Find where the given text appears and provide that cell's center as [X, Y] coordinate. 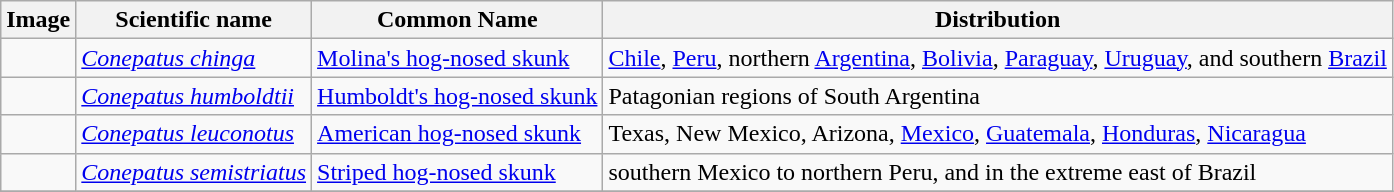
Conepatus semistriatus [194, 172]
Scientific name [194, 20]
Image [38, 20]
Striped hog-nosed skunk [458, 172]
Distribution [998, 20]
Texas, New Mexico, Arizona, Mexico, Guatemala, Honduras, Nicaragua [998, 134]
Conepatus leuconotus [194, 134]
Patagonian regions of South Argentina [998, 96]
Humboldt's hog-nosed skunk [458, 96]
Common Name [458, 20]
American hog-nosed skunk [458, 134]
southern Mexico to northern Peru, and in the extreme east of Brazil [998, 172]
Conepatus humboldtii [194, 96]
Chile, Peru, northern Argentina, Bolivia, Paraguay, Uruguay, and southern Brazil [998, 58]
Conepatus chinga [194, 58]
Molina's hog-nosed skunk [458, 58]
